From the cell containing the given text, extract its center point as [X, Y] coordinate. 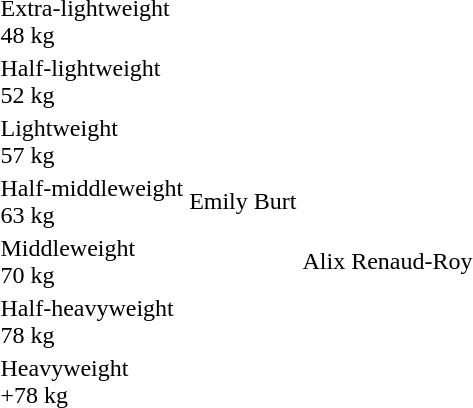
Emily Burt [243, 202]
